From the cell containing the given text, extract its center point as (x, y) coordinate. 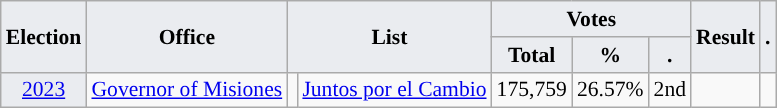
Total (532, 55)
2023 (44, 90)
Election (44, 36)
Governor of Misiones (186, 90)
% (610, 55)
Office (186, 36)
175,759 (532, 90)
List (389, 36)
Juntos por el Cambio (394, 90)
2nd (670, 90)
Result (726, 36)
26.57% (610, 90)
Votes (592, 19)
